Determine the (X, Y) coordinate at the center of the cell enclosing the given text.  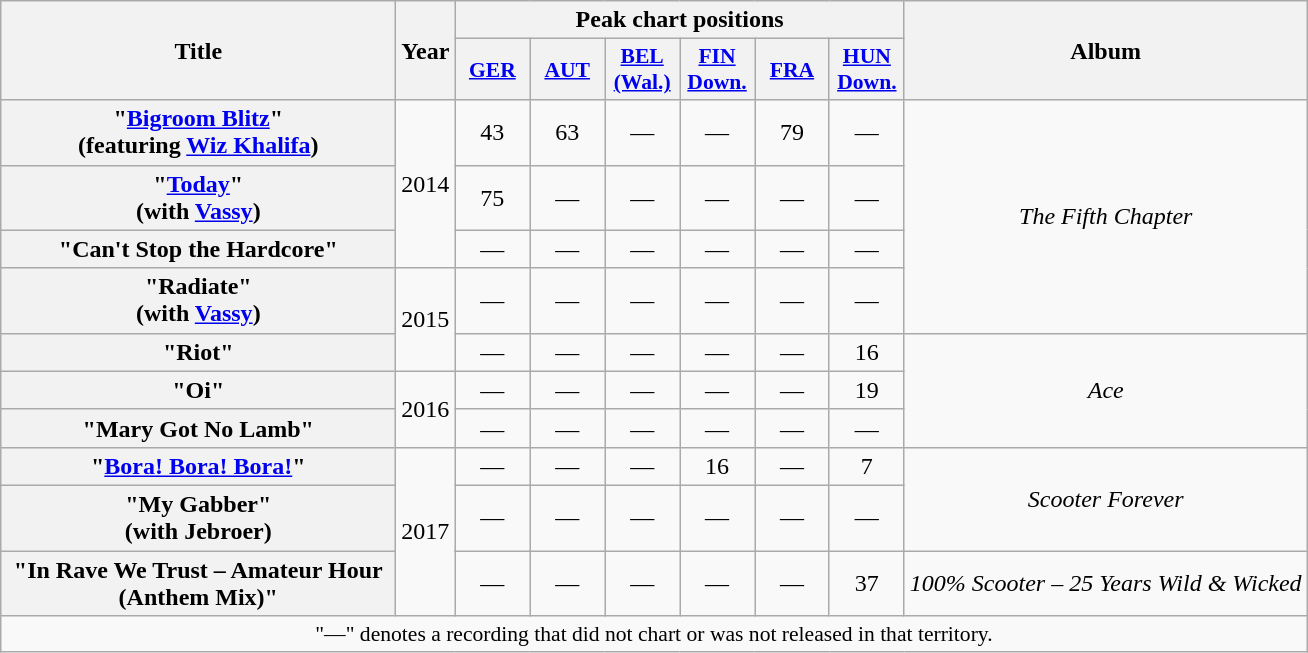
"My Gabber"(with Jebroer) (198, 518)
63 (568, 132)
The Fifth Chapter (1106, 216)
2016 (426, 409)
"Today"(with Vassy) (198, 198)
75 (492, 198)
19 (866, 390)
AUT (568, 70)
Ace (1106, 390)
FIN Down. (718, 70)
Title (198, 50)
Year (426, 50)
FRA (792, 70)
100% Scooter – 25 Years Wild & Wicked (1106, 582)
Peak chart positions (680, 20)
37 (866, 582)
"—" denotes a recording that did not chart or was not released in that territory. (654, 634)
79 (792, 132)
2015 (426, 320)
"Bigroom Blitz"(featuring Wiz Khalifa) (198, 132)
43 (492, 132)
2017 (426, 531)
Album (1106, 50)
BEL(Wal.) (642, 70)
Scooter Forever (1106, 498)
2014 (426, 184)
"Can't Stop the Hardcore" (198, 249)
HUN Down. (866, 70)
"Riot" (198, 352)
7 (866, 466)
GER (492, 70)
"Radiate"(with Vassy) (198, 300)
"Mary Got No Lamb" (198, 428)
"Bora! Bora! Bora!" (198, 466)
"Oi" (198, 390)
"In Rave We Trust – Amateur Hour (Anthem Mix)" (198, 582)
